Output the (x, y) coordinate of the center of the cell containing the given text.  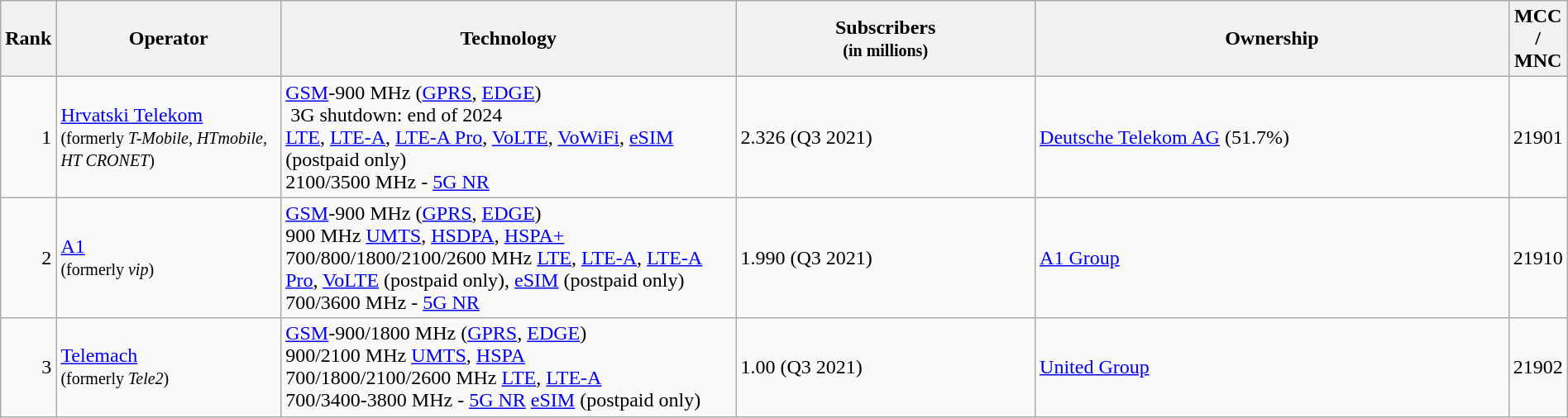
A1 Group (1272, 258)
1 (28, 137)
21910 (1538, 258)
1.990 (Q3 2021) (886, 258)
Technology (509, 39)
2.326 (Q3 2021) (886, 137)
Rank (28, 39)
Ownership (1272, 39)
Operator (169, 39)
A1 (formerly vip) (169, 258)
1.00 (Q3 2021) (886, 367)
2 (28, 258)
Subscribers(in millions) (886, 39)
21902 (1538, 367)
United Group (1272, 367)
Deutsche Telekom AG (51.7%) (1272, 137)
Telemach(formerly Tele2) (169, 367)
Hrvatski Telekom (formerly T-Mobile, HTmobile, HT CRONET) (169, 137)
GSM-900/1800 MHz (GPRS, EDGE)900/2100 MHz UMTS, HSPA 700/1800/2100/2600 MHz LTE, LTE-A700/3400-3800 MHz - 5G NR eSIM (postpaid only) (509, 367)
21901 (1538, 137)
3 (28, 367)
MCC / MNC (1538, 39)
GSM-900 MHz (GPRS, EDGE) 3G shutdown: end of 2024 LTE, LTE-A, LTE-A Pro, VoLTE, VoWiFi, eSIM (postpaid only)2100/3500 MHz - 5G NR (509, 137)
